Locate the cell with the specified text and output its (x, y) center coordinate. 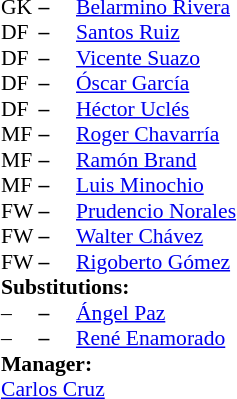
Vicente Suazo (156, 58)
Ángel Paz (156, 313)
Santos Ruiz (156, 33)
Rigoberto Gómez (156, 262)
Luis Minochio (156, 185)
Roger Chavarría (156, 135)
Héctor Uclés (156, 109)
Manager: (118, 364)
Prudencio Norales (156, 211)
Ramón Brand (156, 160)
Substitutions: (118, 287)
Walter Chávez (156, 237)
René Enamorado (156, 339)
Óscar García (156, 83)
